Output the (X, Y) coordinate of the center of the cell containing the given text.  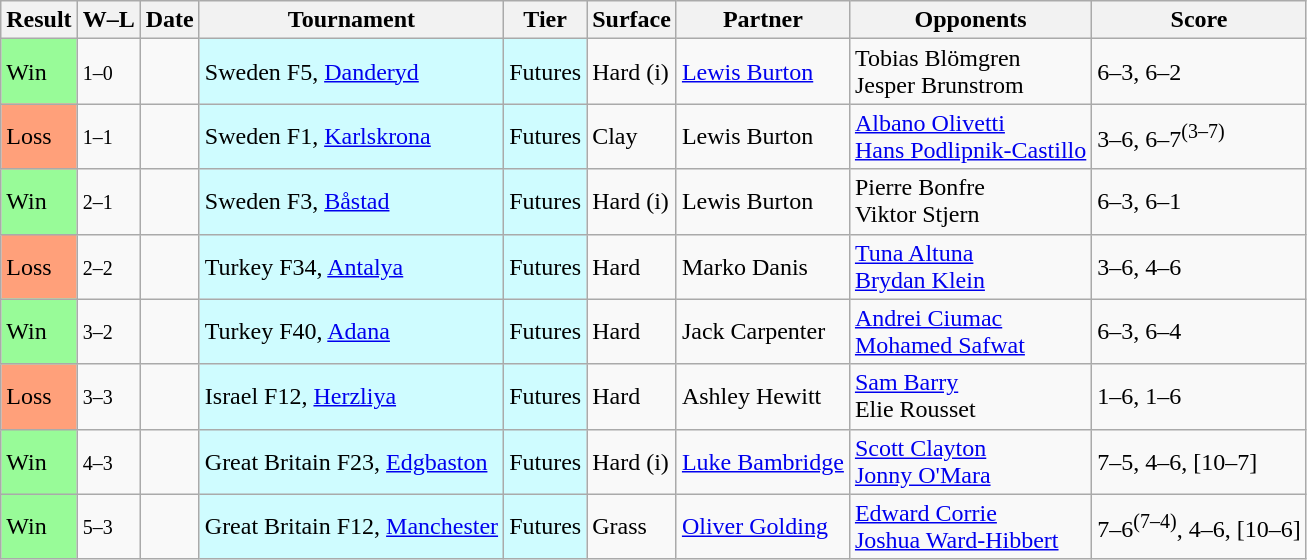
Turkey F40, Adana (351, 332)
W–L (108, 20)
Result (39, 20)
7–5, 4–6, [10–7] (1199, 462)
Oliver Golding (762, 526)
1–6, 1–6 (1199, 396)
6–3, 6–4 (1199, 332)
3–3 (108, 396)
3–6, 6–7(3–7) (1199, 136)
6–3, 6–1 (1199, 202)
Pierre Bonfre Viktor Stjern (970, 202)
Edward Corrie Joshua Ward-Hibbert (970, 526)
3–2 (108, 332)
2–1 (108, 202)
Marko Danis (762, 266)
7–6(7–4), 4–6, [10–6] (1199, 526)
Great Britain F12, Manchester (351, 526)
5–3 (108, 526)
Sweden F1, Karlskrona (351, 136)
Partner (762, 20)
Opponents (970, 20)
Great Britain F23, Edgbaston (351, 462)
Surface (632, 20)
Grass (632, 526)
Tobias Blömgren Jesper Brunstrom (970, 72)
Sweden F5, Danderyd (351, 72)
Sam Barry Elie Rousset (970, 396)
Score (1199, 20)
6–3, 6–2 (1199, 72)
Jack Carpenter (762, 332)
1–0 (108, 72)
Andrei Ciumac Mohamed Safwat (970, 332)
Turkey F34, Antalya (351, 266)
2–2 (108, 266)
Tuna Altuna Brydan Klein (970, 266)
Sweden F3, Båstad (351, 202)
3–6, 4–6 (1199, 266)
1–1 (108, 136)
Tournament (351, 20)
Tier (546, 20)
4–3 (108, 462)
Israel F12, Herzliya (351, 396)
Scott Clayton Jonny O'Mara (970, 462)
Ashley Hewitt (762, 396)
Luke Bambridge (762, 462)
Clay (632, 136)
Albano Olivetti Hans Podlipnik-Castillo (970, 136)
Date (170, 20)
